Scan for the cell matching the given text and deliver its (X, Y) coordinate at center. 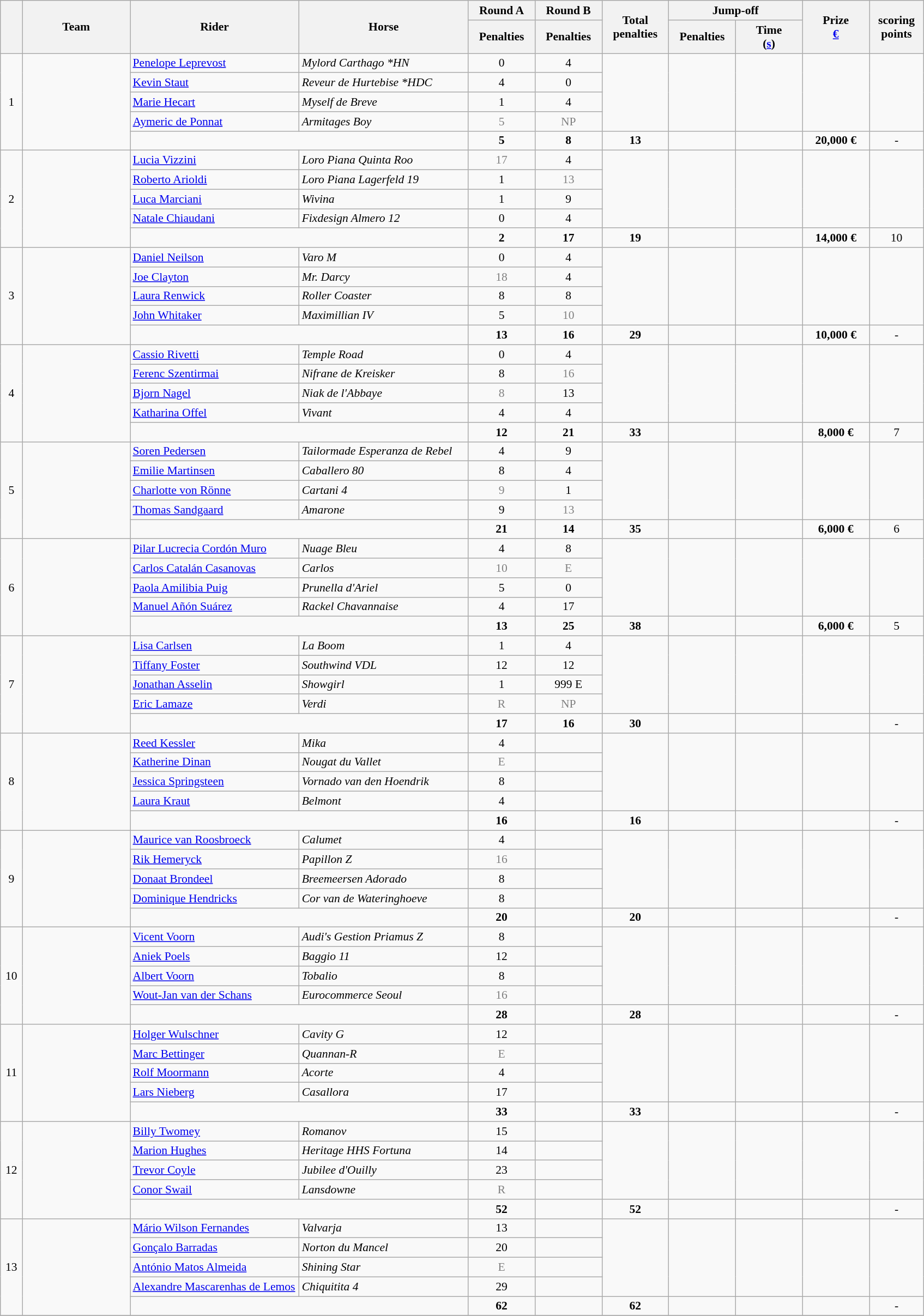
Eurocommerce Seoul (384, 995)
Tiffany Foster (214, 665)
Papillon Z (384, 860)
Mika (384, 743)
14,000 € (836, 238)
11 (11, 1073)
Jonathan Asselin (214, 685)
Chiquitita 4 (384, 1287)
Soren Pedersen (214, 451)
Valvarja (384, 1228)
António Matos Almeida (214, 1267)
Maurice van Roosbroeck (214, 840)
Cavity G (384, 1034)
Billy Twomey (214, 1131)
8,000 € (836, 432)
scoringpoints (896, 27)
Daniel Neilson (214, 257)
Heritage HHS Fortuna (384, 1151)
Fixdesign Almero 12 (384, 219)
Shining Star (384, 1267)
Vicent Voorn (214, 937)
Belmont (384, 801)
Rider (214, 27)
Nougat du Vallet (384, 762)
Tailormade Esperanza de Rebel (384, 451)
Trevor Coyle (214, 1170)
Jump-off (736, 10)
Prize€ (836, 27)
Time(s) (769, 37)
Calumet (384, 840)
23 (502, 1170)
3 (11, 296)
Marc Bettinger (214, 1054)
Casallora (384, 1092)
Mário Wilson Fernandes (214, 1228)
18 (502, 277)
Penelope Leprevost (214, 63)
Alexandre Mascarenhas de Lemos (214, 1287)
Cartani 4 (384, 491)
Cassio Rivetti (214, 354)
Nifrane de Kreisker (384, 374)
Albert Voorn (214, 976)
Thomas Sandgaard (214, 510)
La Boom (384, 646)
Roberto Arioldi (214, 180)
Dominique Hendricks (214, 898)
Norton du Mancel (384, 1248)
Ferenc Szentirmai (214, 374)
Prunella d'Ariel (384, 588)
999 E (568, 685)
Mr. Darcy (384, 277)
Caballero 80 (384, 471)
Wout-Jan van der Schans (214, 995)
Amarone (384, 510)
Team (76, 27)
John Whitaker (214, 316)
Marie Hecart (214, 102)
Carlos Catalán Casanovas (214, 568)
Charlotte von Rönne (214, 491)
20,000 € (836, 141)
Aymeric de Ponnat (214, 122)
Joe Clayton (214, 277)
Niak de l'Abbaye (384, 394)
Aniek Poels (214, 957)
Conor Swail (214, 1190)
Tobalio (384, 976)
Romanov (384, 1131)
25 (568, 626)
Manuel Añón Suárez (214, 607)
Loro Piana Lagerfeld 19 (384, 180)
Lucia Vizzini (214, 160)
Breemeersen Adorado (384, 879)
Luca Marciani (214, 199)
Paola Amilibia Puig (214, 588)
Audi's Gestion Priamus Z (384, 937)
Eric Lamaze (214, 704)
Nuage Bleu (384, 549)
Varo M (384, 257)
Carlos (384, 568)
Lansdowne (384, 1190)
Acorte (384, 1073)
Emilie Martinsen (214, 471)
Rackel Chavannaise (384, 607)
Mylord Carthago *HN (384, 63)
Marion Hughes (214, 1151)
Round B (568, 10)
Rolf Moormann (214, 1073)
Cor van de Wateringhoeve (384, 898)
35 (636, 529)
10,000 € (836, 335)
Vivant (384, 413)
Roller Coaster (384, 296)
Kevin Staut (214, 83)
Reveur de Hurtebise *HDC (384, 83)
Laura Renwick (214, 296)
Verdi (384, 704)
30 (636, 723)
Southwind VDL (384, 665)
Jubilee d'Ouilly (384, 1170)
Baggio 11 (384, 957)
Temple Road (384, 354)
Donaat Brondeel (214, 879)
Round A (502, 10)
Showgirl (384, 685)
Maximillian IV (384, 316)
Horse (384, 27)
Katherine Dinan (214, 762)
Total penalties (636, 27)
Myself de Breve (384, 102)
Pilar Lucrecia Cordón Muro (214, 549)
Natale Chiaudani (214, 219)
Quannan-R (384, 1054)
Loro Piana Quinta Roo (384, 160)
Wivina (384, 199)
Lars Nieberg (214, 1092)
Gonçalo Barradas (214, 1248)
15 (502, 1131)
Laura Kraut (214, 801)
Bjorn Nagel (214, 394)
Holger Wulschner (214, 1034)
Lisa Carlsen (214, 646)
Jessica Springsteen (214, 782)
38 (636, 626)
Armitages Boy (384, 122)
Katharina Offel (214, 413)
Rik Hemeryck (214, 860)
19 (636, 238)
Reed Kessler (214, 743)
Vornado van den Hoendrik (384, 782)
